Return the (X, Y) coordinate for the center point of the cell that contains the specified text.  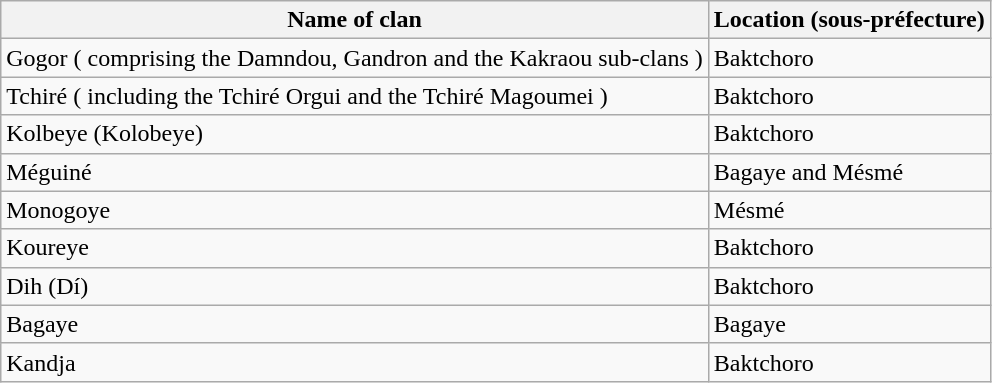
Monogoye (355, 210)
Méguiné (355, 172)
Location (sous-préfecture) (849, 20)
Gogor ( comprising the Damndou, Gandron and the Kakraou sub-clans ) (355, 58)
Dih (Dí) (355, 286)
Tchiré ( including the Tchiré Orgui and the Tchiré Magoumei ) (355, 96)
Kandja (355, 362)
Name of clan (355, 20)
Bagaye and Mésmé (849, 172)
Mésmé (849, 210)
Koureye (355, 248)
Kolbeye (Kolobeye) (355, 134)
